Return [x, y] of the center of cell containing provided text 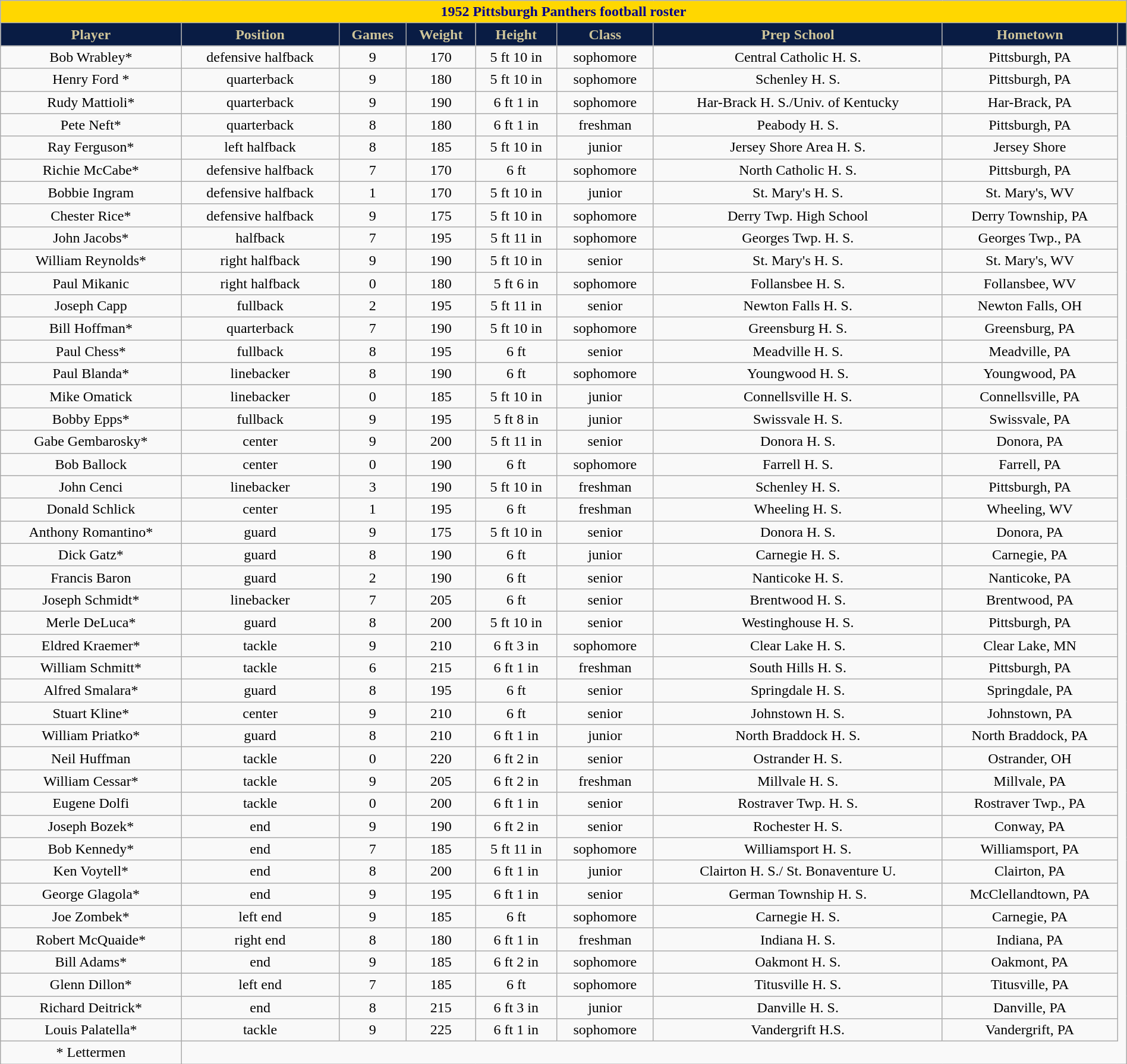
Vandergrift H.S. [798, 1030]
Youngwood H. S. [798, 374]
Farrell, PA [1030, 464]
Games [372, 34]
6 [372, 668]
Pete Neft* [91, 125]
Nanticoke, PA [1030, 577]
Player [91, 34]
Ken Voytell* [91, 871]
Bob Ballock [91, 464]
Titusville H. S. [798, 984]
Brentwood H. S. [798, 600]
Ostrander H. S. [798, 758]
Prep School [798, 34]
Position [260, 34]
Stuart Kline* [91, 713]
Clear Lake, MN [1030, 645]
Greensburg, PA [1030, 329]
Rudy Mattioli* [91, 102]
Joseph Capp [91, 306]
Eldred Kraemer* [91, 645]
Paul Mikanic [91, 284]
Rochester H. S. [798, 826]
Height [516, 34]
Anthony Romantino* [91, 532]
John Jacobs* [91, 238]
Clairton, PA [1030, 871]
Francis Baron [91, 577]
Mike Omatick [91, 396]
Paul Blanda* [91, 374]
Bill Adams* [91, 962]
Williamsport, PA [1030, 849]
Connellsville H. S. [798, 396]
Meadville H. S. [798, 351]
Swissvale, PA [1030, 419]
Hometown [1030, 34]
Har-Brack H. S./Univ. of Kentucky [798, 102]
Titusville, PA [1030, 984]
Derry Township, PA [1030, 215]
Connellsville, PA [1030, 396]
3 [372, 487]
South Hills H. S. [798, 668]
Bob Kennedy* [91, 849]
Youngwood, PA [1030, 374]
Joseph Schmidt* [91, 600]
Merle DeLuca* [91, 622]
Springdale, PA [1030, 691]
Central Catholic H. S. [798, 57]
Millvale, PA [1030, 781]
Danville H. S. [798, 1008]
Newton Falls H. S. [798, 306]
Bobby Epps* [91, 419]
Greensburg H. S. [798, 329]
Dick Gatz* [91, 555]
George Glagola* [91, 894]
Springdale H. S. [798, 691]
Joseph Bozek* [91, 826]
Follansbee, WV [1030, 284]
Rostraver Twp., PA [1030, 804]
Meadville, PA [1030, 351]
Robert McQuaide* [91, 939]
Bob Wrabley* [91, 57]
William Cessar* [91, 781]
Ray Ferguson* [91, 147]
Nanticoke H. S. [798, 577]
Derry Twp. High School [798, 215]
Ostrander, OH [1030, 758]
Donald Schlick [91, 509]
Farrell H. S. [798, 464]
Vandergrift, PA [1030, 1030]
Rostraver Twp. H. S. [798, 804]
Danville, PA [1030, 1008]
Richie McCabe* [91, 170]
Johnstown, PA [1030, 713]
Chester Rice* [91, 215]
Clear Lake H. S. [798, 645]
right end [260, 939]
Har-Brack, PA [1030, 102]
Eugene Dolfi [91, 804]
Class [605, 34]
1952 Pittsburgh Panthers football roster [563, 12]
Richard Deitrick* [91, 1008]
Joe Zombek* [91, 917]
Henry Ford * [91, 80]
left halfback [260, 147]
William Reynolds* [91, 260]
5 ft 6 in [516, 284]
Westinghouse H. S. [798, 622]
German Township H. S. [798, 894]
Indiana, PA [1030, 939]
Clairton H. S./ St. Bonaventure U. [798, 871]
Weight [441, 34]
Conway, PA [1030, 826]
Jersey Shore [1030, 147]
Oakmont H. S. [798, 962]
Bill Hoffman* [91, 329]
North Catholic H. S. [798, 170]
Jersey Shore Area H. S. [798, 147]
225 [441, 1030]
* Lettermen [91, 1053]
Alfred Smalara* [91, 691]
Gabe Gembarosky* [91, 442]
halfback [260, 238]
Millvale H. S. [798, 781]
Bobbie Ingram [91, 193]
Indiana H. S. [798, 939]
Paul Chess* [91, 351]
William Priatko* [91, 736]
North Braddock, PA [1030, 736]
Georges Twp. H. S. [798, 238]
Peabody H. S. [798, 125]
John Cenci [91, 487]
Louis Palatella* [91, 1030]
Wheeling H. S. [798, 509]
5 ft 8 in [516, 419]
Brentwood, PA [1030, 600]
North Braddock H. S. [798, 736]
Wheeling, WV [1030, 509]
220 [441, 758]
Neil Huffman [91, 758]
Newton Falls, OH [1030, 306]
Follansbee H. S. [798, 284]
Oakmont, PA [1030, 962]
William Schmitt* [91, 668]
Swissvale H. S. [798, 419]
Williamsport H. S. [798, 849]
Georges Twp., PA [1030, 238]
McClellandtown, PA [1030, 894]
Glenn Dillon* [91, 984]
Johnstown H. S. [798, 713]
